Return the [X, Y] coordinate for the center point of the cell that contains the specified text.  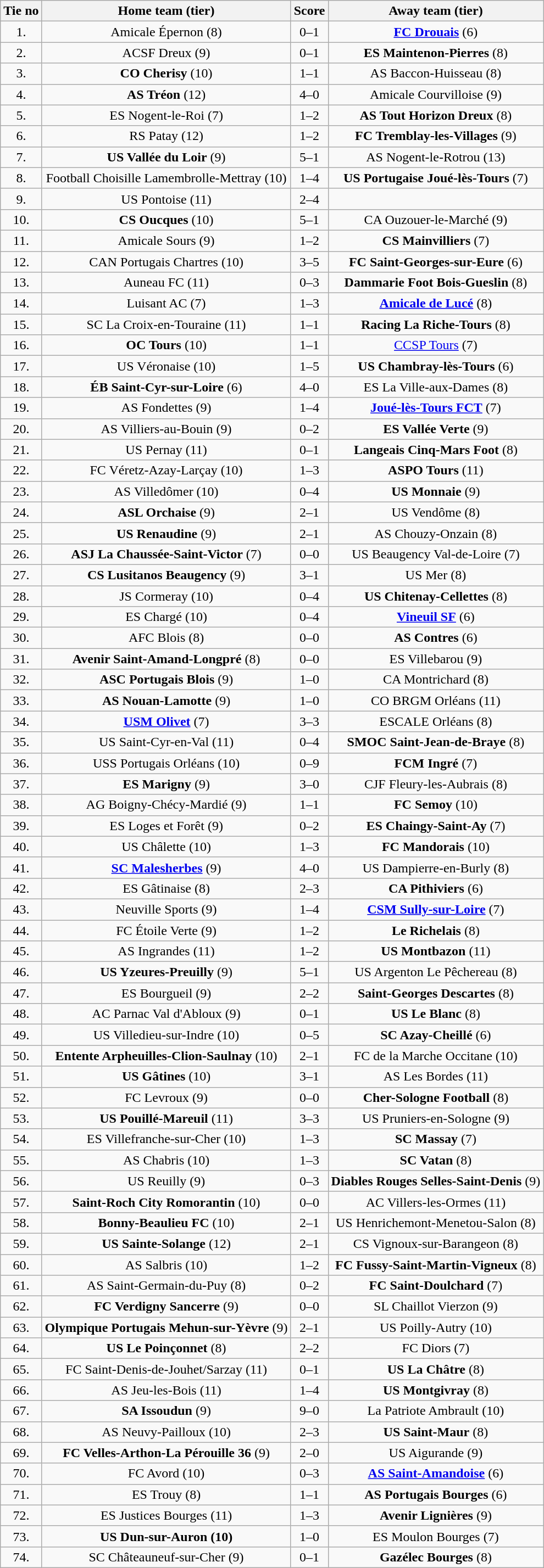
21. [21, 450]
CO BRGM Orléans (11) [436, 701]
US Mer (8) [436, 575]
22. [21, 471]
24. [21, 512]
36. [21, 763]
29. [21, 617]
1–5 [309, 366]
SC Vatan (8) [436, 1160]
56. [21, 1181]
1. [21, 32]
Auneau FC (11) [166, 283]
US Beaugency Val-de-Loire (7) [436, 554]
AS Salbris (10) [166, 1264]
CS Lusitanos Beaugency (9) [166, 575]
FC Saint-Doulchard (7) [436, 1286]
68. [21, 1432]
Luisant AC (7) [166, 304]
ASPO Tours (11) [436, 471]
43. [21, 909]
ES Villebarou (9) [436, 659]
FC de la Marche Occitane (10) [436, 1056]
US Portugaise Joué-lès-Tours (7) [436, 178]
CA Montrichard (8) [436, 680]
CA Ouzouer-le-Marché (9) [436, 220]
US Pruniers-en-Sologne (9) [436, 1118]
Dammarie Foot Bois-Gueslin (8) [436, 283]
Diables Rouges Selles-Saint-Denis (9) [436, 1181]
ES Chaingy-Saint-Ay (7) [436, 826]
SC La Croix-en-Touraine (11) [166, 324]
FC Avord (10) [166, 1474]
40. [21, 847]
AS Chouzy-Onzain (8) [436, 533]
FC Diors (7) [436, 1348]
69. [21, 1453]
10. [21, 220]
18. [21, 387]
38. [21, 805]
48. [21, 1014]
Le Richelais (8) [436, 931]
0–9 [309, 763]
15. [21, 324]
39. [21, 826]
51. [21, 1077]
ES La Ville-aux-Dames (8) [436, 387]
FC Drouais (6) [436, 32]
ES Loges et Forêt (9) [166, 826]
17. [21, 366]
USM Olivet (7) [166, 721]
3. [21, 74]
11. [21, 240]
Amicale de Lucé (8) [436, 304]
67. [21, 1411]
FC Véretz-Azay-Larçay (10) [166, 471]
AS Jeu-les-Bois (11) [166, 1390]
ES Moulon Bourges (7) [436, 1536]
47. [21, 993]
ES Maintenon-Pierres (8) [436, 53]
AS Nogent-le-Rotrou (13) [436, 157]
19. [21, 408]
Amicale Courvilloise (9) [436, 94]
SC Malesherbes (9) [166, 867]
AS Nouan-Lamotte (9) [166, 701]
ESCALE Orléans (8) [436, 721]
AC Parnac Val d'Abloux (9) [166, 1014]
49. [21, 1035]
US Montbazon (11) [436, 951]
45. [21, 951]
60. [21, 1264]
Home team (tier) [166, 11]
2–4 [309, 199]
27. [21, 575]
25. [21, 533]
ES Trouy (8) [166, 1494]
Amicale Sours (9) [166, 240]
AS Saint-Germain-du-Puy (8) [166, 1286]
US La Châtre (8) [436, 1369]
AS Contres (6) [436, 638]
ES Vallée Verte (9) [436, 429]
SC Azay-Cheillé (6) [436, 1035]
35. [21, 742]
US Gâtines (10) [166, 1077]
CA Pithiviers (6) [436, 888]
CO Cherisy (10) [166, 74]
32. [21, 680]
52. [21, 1097]
AS Portugais Bourges (6) [436, 1494]
20. [21, 429]
34. [21, 721]
CS Mainvilliers (7) [436, 240]
AS Les Bordes (11) [436, 1077]
62. [21, 1307]
Langeais Cinq-Mars Foot (8) [436, 450]
US Henrichemont-Menetou-Salon (8) [436, 1223]
AS Fondettes (9) [166, 408]
71. [21, 1494]
44. [21, 931]
Joué-lès-Tours FCT (7) [436, 408]
US Châlette (10) [166, 847]
73. [21, 1536]
42. [21, 888]
US Véronaise (10) [166, 366]
CS Vignoux-sur-Barangeon (8) [436, 1244]
SC Châteauneuf-sur-Cher (9) [166, 1557]
Gazélec Bourges (8) [436, 1557]
8. [21, 178]
5. [21, 115]
63. [21, 1328]
ES Villefranche-sur-Cher (10) [166, 1139]
Vineuil SF (6) [436, 617]
JS Cormeray (10) [166, 596]
70. [21, 1474]
AG Boigny-Chécy-Mardié (9) [166, 805]
6. [21, 136]
Entente Arpheuilles-Clion-Saulnay (10) [166, 1056]
ASC Portugais Blois (9) [166, 680]
Neuville Sports (9) [166, 909]
CJF Fleury-les-Aubrais (8) [436, 784]
US Pontoise (11) [166, 199]
FC Mandorais (10) [436, 847]
La Patriote Ambrault (10) [436, 1411]
US Pouillé-Mareuil (11) [166, 1118]
USS Portugais Orléans (10) [166, 763]
2. [21, 53]
55. [21, 1160]
FCM Ingré (7) [436, 763]
AS Saint-Amandoise (6) [436, 1474]
33. [21, 701]
US Vendôme (8) [436, 512]
CS Oucques (10) [166, 220]
Bonny-Beaulieu FC (10) [166, 1223]
7. [21, 157]
41. [21, 867]
FC Fussy-Saint-Martin-Vigneux (8) [436, 1264]
ES Gâtinaise (8) [166, 888]
US Pernay (11) [166, 450]
US Sainte-Solange (12) [166, 1244]
16. [21, 345]
2–0 [309, 1453]
Amicale Épernon (8) [166, 32]
US Chitenay-Cellettes (8) [436, 596]
53. [21, 1118]
US Poilly-Autry (10) [436, 1328]
23. [21, 491]
US Aigurande (9) [436, 1453]
CSM Sully-sur-Loire (7) [436, 909]
9. [21, 199]
Saint-Roch City Romorantin (10) [166, 1202]
US Chambray-lès-Tours (6) [436, 366]
SA Issoudun (9) [166, 1411]
FC Saint-Denis-de-Jouhet/Sarzay (11) [166, 1369]
Saint-Georges Descartes (8) [436, 993]
50. [21, 1056]
AS Ingrandes (11) [166, 951]
37. [21, 784]
US Yzeures-Preuilly (9) [166, 972]
Avenir Saint-Amand-Longpré (8) [166, 659]
46. [21, 972]
57. [21, 1202]
58. [21, 1223]
FC Étoile Verte (9) [166, 931]
ES Marigny (9) [166, 784]
14. [21, 304]
Score [309, 11]
9–0 [309, 1411]
AC Villers-les-Ormes (11) [436, 1202]
ES Chargé (10) [166, 617]
FC Verdigny Sancerre (9) [166, 1307]
3–5 [309, 262]
AS Neuvy-Pailloux (10) [166, 1432]
US Montgivray (8) [436, 1390]
US Saint-Maur (8) [436, 1432]
US Le Poinçonnet (8) [166, 1348]
66. [21, 1390]
59. [21, 1244]
Tie no [21, 11]
AS Baccon-Huisseau (8) [436, 74]
SC Massay (7) [436, 1139]
Away team (tier) [436, 11]
ÉB Saint-Cyr-sur-Loire (6) [166, 387]
Olympique Portugais Mehun-sur-Yèvre (9) [166, 1328]
SMOC Saint-Jean-de-Braye (8) [436, 742]
US Dun-sur-Auron (10) [166, 1536]
3–0 [309, 784]
US Vallée du Loir (9) [166, 157]
30. [21, 638]
ES Nogent-le-Roi (7) [166, 115]
28. [21, 596]
OC Tours (10) [166, 345]
FC Semoy (10) [436, 805]
US Le Blanc (8) [436, 1014]
31. [21, 659]
AFC Blois (8) [166, 638]
ASJ La Chaussée-Saint-Victor (7) [166, 554]
US Renaudine (9) [166, 533]
4. [21, 94]
AS Chabris (10) [166, 1160]
Cher-Sologne Football (8) [436, 1097]
US Dampierre-en-Burly (8) [436, 867]
Racing La Riche-Tours (8) [436, 324]
US Reuilly (9) [166, 1181]
AS Villiers-au-Bouin (9) [166, 429]
FC Saint-Georges-sur-Eure (6) [436, 262]
FC Velles-Arthon-La Pérouille 36 (9) [166, 1453]
US Villedieu-sur-Indre (10) [166, 1035]
US Saint-Cyr-en-Val (11) [166, 742]
65. [21, 1369]
US Argenton Le Pêchereau (8) [436, 972]
Football Choisille Lamembrolle-Mettray (10) [166, 178]
AS Villedômer (10) [166, 491]
ES Justices Bourges (11) [166, 1515]
54. [21, 1139]
61. [21, 1286]
ES Bourgueil (9) [166, 993]
CCSP Tours (7) [436, 345]
FC Levroux (9) [166, 1097]
13. [21, 283]
ACSF Dreux (9) [166, 53]
AS Tout Horizon Dreux (8) [436, 115]
64. [21, 1348]
12. [21, 262]
SL Chaillot Vierzon (9) [436, 1307]
CAN Portugais Chartres (10) [166, 262]
RS Patay (12) [166, 136]
0–5 [309, 1035]
ASL Orchaise (9) [166, 512]
Avenir Lignières (9) [436, 1515]
74. [21, 1557]
72. [21, 1515]
26. [21, 554]
FC Tremblay-les-Villages (9) [436, 136]
US Monnaie (9) [436, 491]
AS Tréon (12) [166, 94]
